For the text-containing cell, return its midpoint in (X, Y) coordinate format. 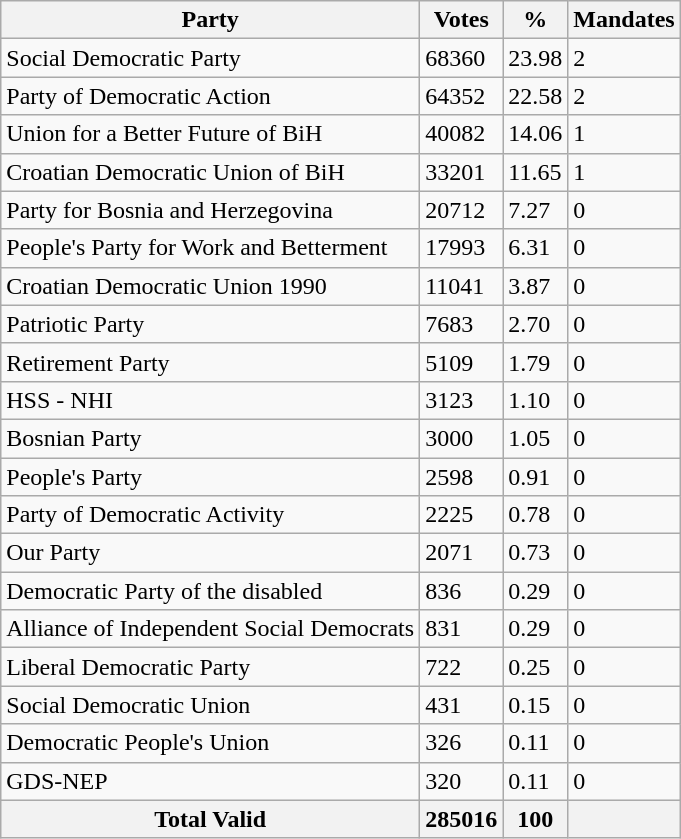
Bosnian Party (210, 438)
Union for a Better Future of BiH (210, 134)
831 (462, 629)
Total Valid (210, 819)
0.73 (536, 553)
3.87 (536, 286)
285016 (462, 819)
Social Democratic Union (210, 705)
3000 (462, 438)
Democratic Party of the disabled (210, 591)
11.65 (536, 172)
Our Party (210, 553)
0.25 (536, 667)
Liberal Democratic Party (210, 667)
Party of Democratic Action (210, 96)
0.78 (536, 515)
836 (462, 591)
1.79 (536, 362)
Votes (462, 20)
Social Democratic Party (210, 58)
23.98 (536, 58)
1.05 (536, 438)
64352 (462, 96)
2598 (462, 477)
HSS - NHI (210, 400)
0.91 (536, 477)
14.06 (536, 134)
Croatian Democratic Union of BiH (210, 172)
320 (462, 781)
Patriotic Party (210, 324)
7683 (462, 324)
22.58 (536, 96)
326 (462, 743)
People's Party (210, 477)
1.10 (536, 400)
3123 (462, 400)
% (536, 20)
Retirement Party (210, 362)
2.70 (536, 324)
40082 (462, 134)
33201 (462, 172)
Alliance of Independent Social Democrats (210, 629)
431 (462, 705)
20712 (462, 210)
Party of Democratic Activity (210, 515)
2071 (462, 553)
GDS-NEP (210, 781)
11041 (462, 286)
0.15 (536, 705)
68360 (462, 58)
Democratic People's Union (210, 743)
Party for Bosnia and Herzegovina (210, 210)
Croatian Democratic Union 1990 (210, 286)
7.27 (536, 210)
Mandates (624, 20)
17993 (462, 248)
Party (210, 20)
2225 (462, 515)
100 (536, 819)
5109 (462, 362)
6.31 (536, 248)
People's Party for Work and Betterment (210, 248)
722 (462, 667)
